Search for the cell housing the specified text and yield its (x, y) center coordinate. 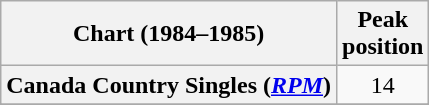
Peak position (383, 34)
Chart (1984–1985) (169, 34)
14 (383, 85)
Canada Country Singles (RPM) (169, 85)
